Identify which cell holds the provided text, then report its [x, y] central coordinate. 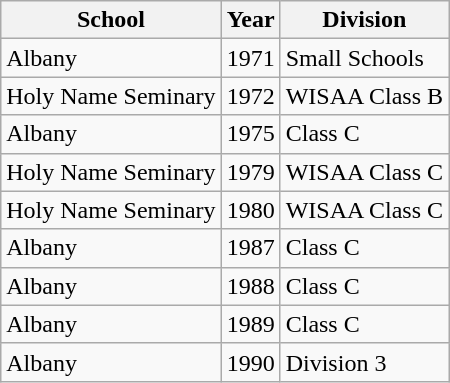
Small Schools [364, 58]
School [111, 20]
1975 [250, 134]
Year [250, 20]
1979 [250, 172]
1987 [250, 248]
1988 [250, 286]
Division 3 [364, 362]
1972 [250, 96]
WISAA Class B [364, 96]
1989 [250, 324]
1980 [250, 210]
1990 [250, 362]
Division [364, 20]
1971 [250, 58]
